Identify which cell holds the provided text, then report its [X, Y] central coordinate. 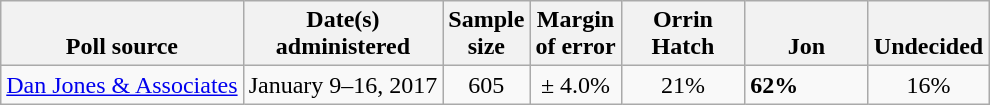
January 9–16, 2017 [343, 85]
Poll source [122, 34]
605 [486, 85]
16% [928, 85]
Undecided [928, 34]
OrrinHatch [683, 34]
± 4.0% [576, 85]
62% [807, 85]
Marginof error [576, 34]
21% [683, 85]
Samplesize [486, 34]
Date(s)administered [343, 34]
Dan Jones & Associates [122, 85]
Jon [807, 34]
